Detect which cell encompasses the target text, then output its (X, Y) center coordinate. 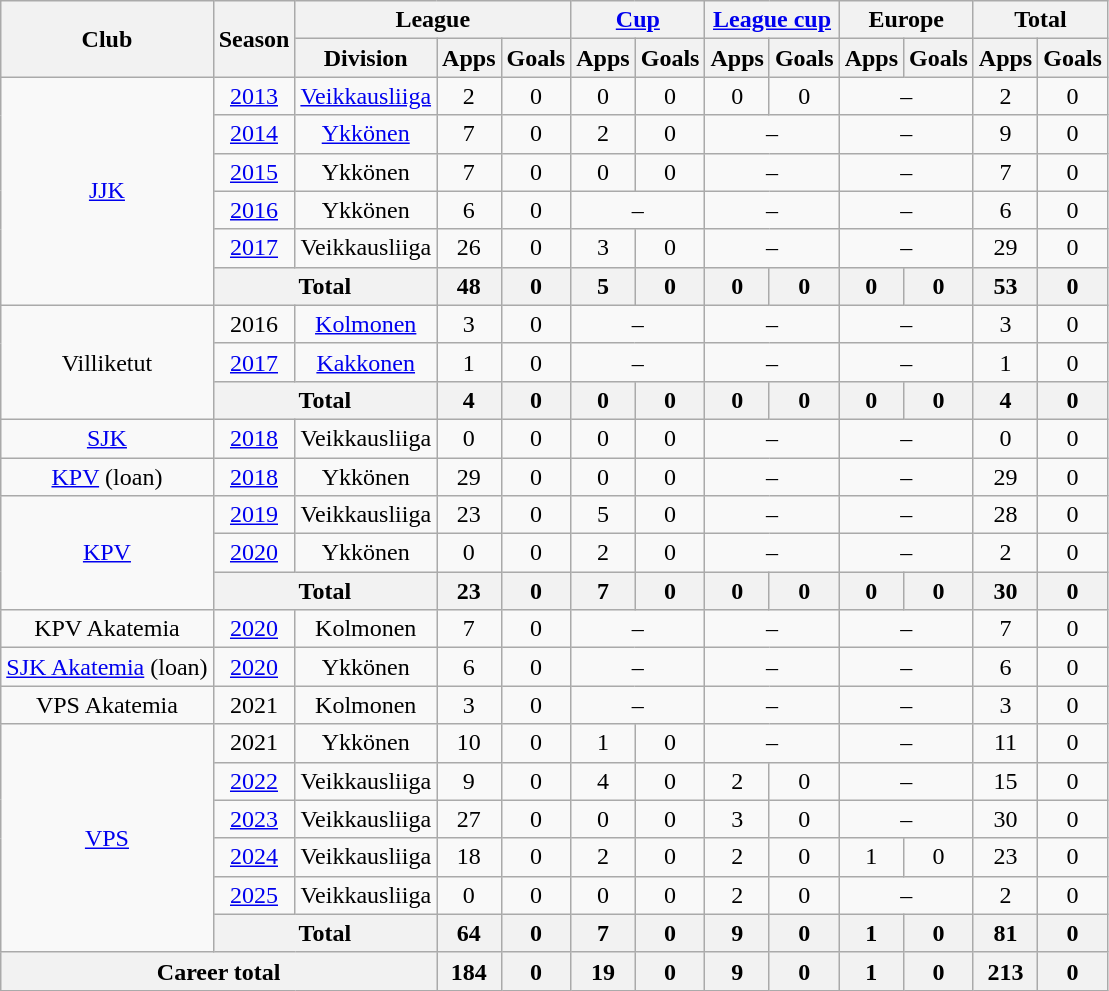
KPV (loan) (107, 477)
19 (603, 971)
Division (366, 58)
2019 (254, 515)
Club (107, 39)
KPV Akatemia (107, 629)
2023 (254, 819)
27 (469, 819)
SJK (107, 438)
184 (469, 971)
81 (1005, 933)
League (433, 20)
26 (469, 248)
18 (469, 857)
Career total (219, 971)
SJK Akatemia (loan) (107, 667)
Kakkonen (366, 362)
Europe (906, 20)
JJK (107, 191)
10 (469, 743)
Villiketut (107, 362)
2022 (254, 781)
VPS Akatemia (107, 705)
KPV (107, 553)
15 (1005, 781)
64 (469, 933)
2014 (254, 134)
53 (1005, 286)
11 (1005, 743)
League cup (772, 20)
2015 (254, 172)
213 (1005, 971)
Cup (638, 20)
48 (469, 286)
2013 (254, 96)
Season (254, 39)
VPS (107, 838)
2024 (254, 857)
28 (1005, 515)
2025 (254, 895)
